Identify which cell holds the provided text, then report its [X, Y] central coordinate. 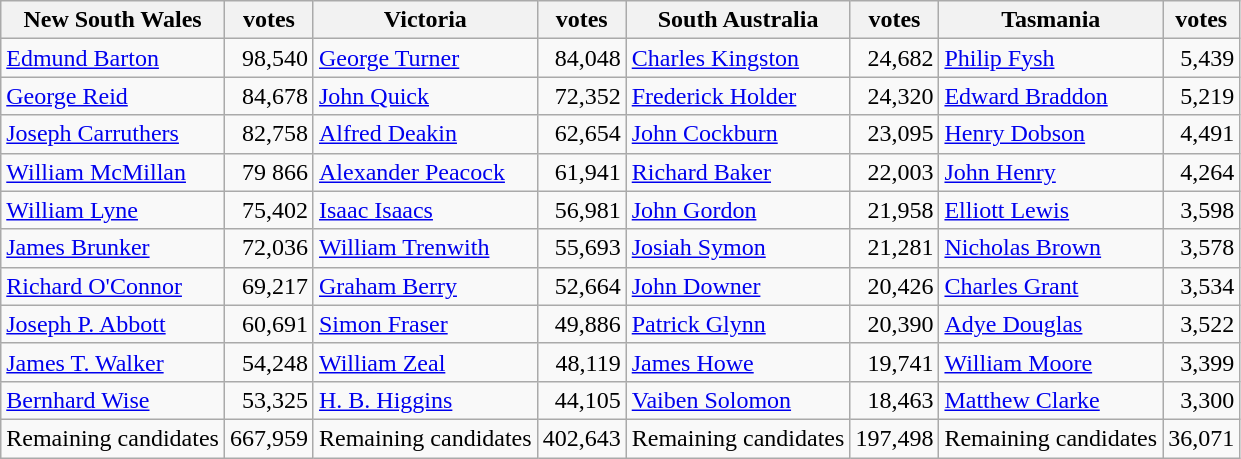
3,598 [1202, 210]
Vaiben Solomon [738, 400]
36,071 [1202, 438]
Nicholas Brown [1051, 248]
John Henry [1051, 172]
402,643 [582, 438]
H. B. Higgins [425, 400]
Philip Fysh [1051, 58]
Isaac Isaacs [425, 210]
24,682 [894, 58]
20,390 [894, 324]
Joseph Carruthers [113, 134]
62,654 [582, 134]
Edward Braddon [1051, 96]
South Australia [738, 20]
3,399 [1202, 362]
54,248 [268, 362]
John Quick [425, 96]
Patrick Glynn [738, 324]
3,578 [1202, 248]
53,325 [268, 400]
Joseph P. Abbott [113, 324]
22,003 [894, 172]
75,402 [268, 210]
Elliott Lewis [1051, 210]
82,758 [268, 134]
James Howe [738, 362]
197,498 [894, 438]
4,264 [1202, 172]
Alexander Peacock [425, 172]
William Trenwith [425, 248]
James T. Walker [113, 362]
60,691 [268, 324]
John Gordon [738, 210]
Frederick Holder [738, 96]
19,741 [894, 362]
23,095 [894, 134]
72,352 [582, 96]
49,886 [582, 324]
21,281 [894, 248]
5,219 [1202, 96]
John Cockburn [738, 134]
69,217 [268, 286]
72,036 [268, 248]
4,491 [1202, 134]
Bernhard Wise [113, 400]
John Downer [738, 286]
667,959 [268, 438]
84,678 [268, 96]
Charles Kingston [738, 58]
Edmund Barton [113, 58]
3,522 [1202, 324]
61,941 [582, 172]
Tasmania [1051, 20]
Charles Grant [1051, 286]
48,119 [582, 362]
George Turner [425, 58]
George Reid [113, 96]
Graham Berry [425, 286]
Richard Baker [738, 172]
24,320 [894, 96]
3,300 [1202, 400]
79 866 [268, 172]
William McMillan [113, 172]
44,105 [582, 400]
Josiah Symon [738, 248]
Richard O'Connor [113, 286]
Henry Dobson [1051, 134]
21,958 [894, 210]
William Lyne [113, 210]
William Moore [1051, 362]
Alfred Deakin [425, 134]
New South Wales [113, 20]
52,664 [582, 286]
Simon Fraser [425, 324]
56,981 [582, 210]
18,463 [894, 400]
55,693 [582, 248]
5,439 [1202, 58]
84,048 [582, 58]
3,534 [1202, 286]
Victoria [425, 20]
98,540 [268, 58]
James Brunker [113, 248]
William Zeal [425, 362]
20,426 [894, 286]
Adye Douglas [1051, 324]
Matthew Clarke [1051, 400]
